Identify which cell holds the provided text, then report its [x, y] central coordinate. 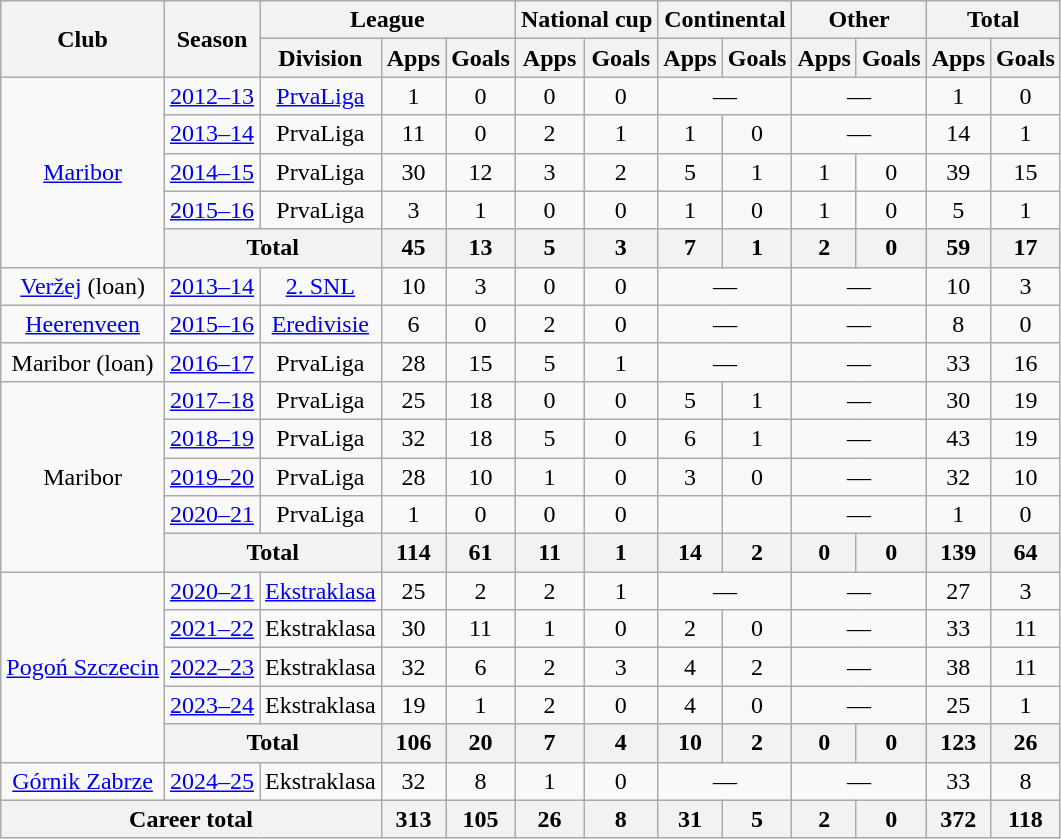
2019–20 [212, 477]
38 [958, 667]
13 [481, 248]
313 [413, 819]
61 [481, 553]
106 [413, 743]
39 [958, 172]
105 [481, 819]
59 [958, 248]
Career total [191, 819]
Veržej (loan) [83, 286]
2014–15 [212, 172]
123 [958, 743]
2. SNL [321, 286]
2012–13 [212, 96]
Heerenveen [83, 324]
2017–18 [212, 400]
45 [413, 248]
Eredivisie [321, 324]
Season [212, 39]
17 [1026, 248]
2021–22 [212, 629]
2022–23 [212, 667]
372 [958, 819]
Division [321, 58]
114 [413, 553]
2016–17 [212, 362]
64 [1026, 553]
43 [958, 438]
Górnik Zabrze [83, 781]
League [388, 20]
Continental [725, 20]
National cup [586, 20]
2024–25 [212, 781]
Club [83, 39]
139 [958, 553]
Other [859, 20]
27 [958, 591]
2018–19 [212, 438]
Pogoń Szczecin [83, 667]
20 [481, 743]
2023–24 [212, 705]
31 [690, 819]
Maribor (loan) [83, 362]
12 [481, 172]
16 [1026, 362]
118 [1026, 819]
